Identify which cell holds the provided text, then report its (X, Y) central coordinate. 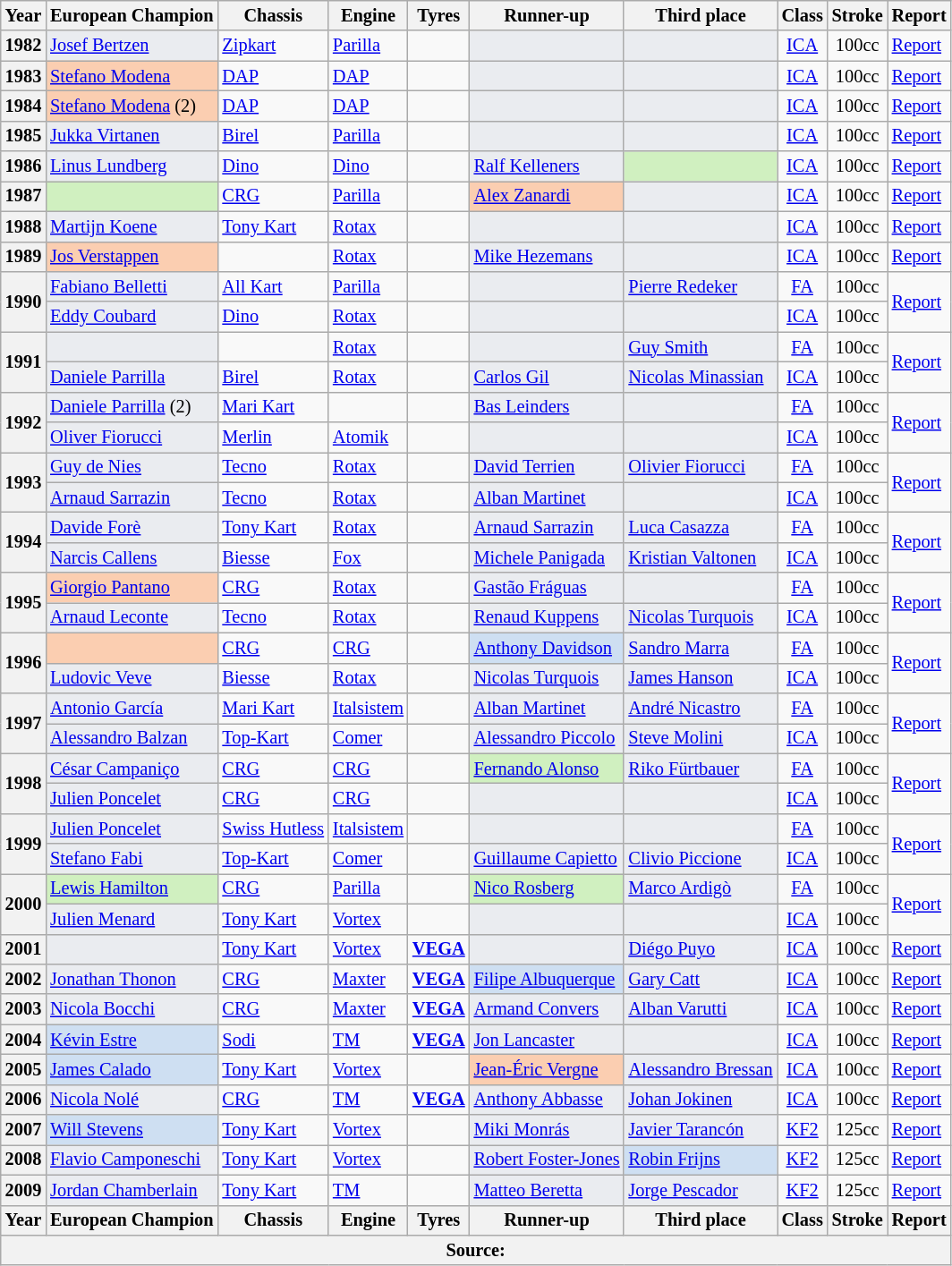
1989 (23, 257)
Ralf Kelleners (548, 166)
Daniele Parrilla (2) (132, 407)
Gastão Fráguas (548, 588)
2001 (23, 949)
Miki Monrás (548, 1130)
Luca Casazza (700, 527)
Source: (476, 1250)
Nicola Bocchi (132, 1009)
Arnaud Leconte (132, 617)
Oliver Fiorucci (132, 438)
Daniele Parrilla (132, 377)
Bas Leinders (548, 407)
Stefano Fabi (132, 859)
Alban Varutti (700, 1009)
Alessandro Balzan (132, 738)
Johan Jokinen (700, 1100)
Robert Foster-Jones (548, 1160)
David Terrien (548, 467)
Davide Forè (132, 527)
Antonio García (132, 708)
Jukka Virtanen (132, 136)
Anthony Abbasse (548, 1100)
André Nicastro (700, 708)
2003 (23, 1009)
Sodi (273, 1040)
Linus Lundberg (132, 166)
Jordan Chamberlain (132, 1190)
James Hanson (700, 678)
1991 (23, 361)
Guy de Nies (132, 467)
1994 (23, 542)
Armand Convers (548, 1009)
Flavio Camponeschi (132, 1160)
Renaud Kuppens (548, 617)
1983 (23, 76)
Stefano Modena (2) (132, 106)
Narcis Callens (132, 557)
2004 (23, 1040)
Fabiano Belletti (132, 286)
Guillaume Capietto (548, 859)
Alessandro Bressan (700, 1069)
Swiss Hutless (273, 828)
Eddy Coubard (132, 317)
2000 (23, 904)
1997 (23, 723)
Ludovic Veve (132, 678)
Robin Frijns (700, 1160)
Diégo Puyo (700, 949)
2006 (23, 1100)
Riko Fürtbauer (700, 769)
Merlin (273, 438)
Martijn Koene (132, 226)
2002 (23, 979)
Nicola Nolé (132, 1100)
Jean-Éric Vergne (548, 1069)
Kévin Estre (132, 1040)
Jonathan Thonon (132, 979)
2008 (23, 1160)
Marco Ardigò (700, 888)
Anthony Davidson (548, 648)
1985 (23, 136)
1996 (23, 662)
Will Stevens (132, 1130)
1992 (23, 422)
Olivier Fiorucci (700, 467)
Lewis Hamilton (132, 888)
1982 (23, 46)
1990 (23, 301)
Zipkart (273, 46)
1995 (23, 603)
Carlos Gil (548, 377)
2009 (23, 1190)
Guy Smith (700, 347)
James Calado (132, 1069)
1998 (23, 784)
Pierre Redeker (700, 286)
Nico Rosberg (548, 888)
Filipe Albuquerque (548, 979)
Steve Molini (700, 738)
1987 (23, 196)
Mike Hezemans (548, 257)
Fernando Alonso (548, 769)
1988 (23, 226)
1993 (23, 481)
All Kart (273, 286)
Alex Zanardi (548, 196)
1986 (23, 166)
Julien Menard (132, 919)
Michele Panigada (548, 557)
Alessandro Piccolo (548, 738)
1984 (23, 106)
Giorgio Pantano (132, 588)
Javier Tarancón (700, 1130)
Stefano Modena (132, 76)
1999 (23, 843)
Fox (369, 557)
2005 (23, 1069)
Clivio Piccione (700, 859)
Jon Lancaster (548, 1040)
Kristian Valtonen (700, 557)
Nicolas Minassian (700, 377)
Atomik (369, 438)
Sandro Marra (700, 648)
Jos Verstappen (132, 257)
Gary Catt (700, 979)
2007 (23, 1130)
César Campaniço (132, 769)
Jorge Pescador (700, 1190)
Josef Bertzen (132, 46)
Matteo Beretta (548, 1190)
